Identify which cell holds the provided text, then report its (X, Y) central coordinate. 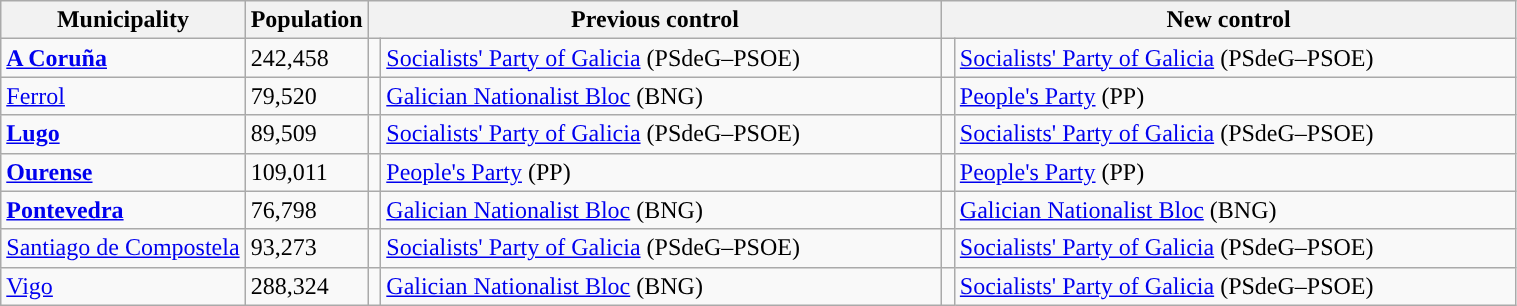
242,458 (306, 58)
89,509 (306, 134)
79,520 (306, 96)
Previous control (655, 20)
Lugo (123, 134)
76,798 (306, 210)
A Coruña (123, 58)
Municipality (123, 20)
New control (1229, 20)
Ourense (123, 172)
Population (306, 20)
93,273 (306, 248)
Pontevedra (123, 210)
Vigo (123, 286)
288,324 (306, 286)
Santiago de Compostela (123, 248)
Ferrol (123, 96)
109,011 (306, 172)
